Locate the cell with the specified text and output its (x, y) center coordinate. 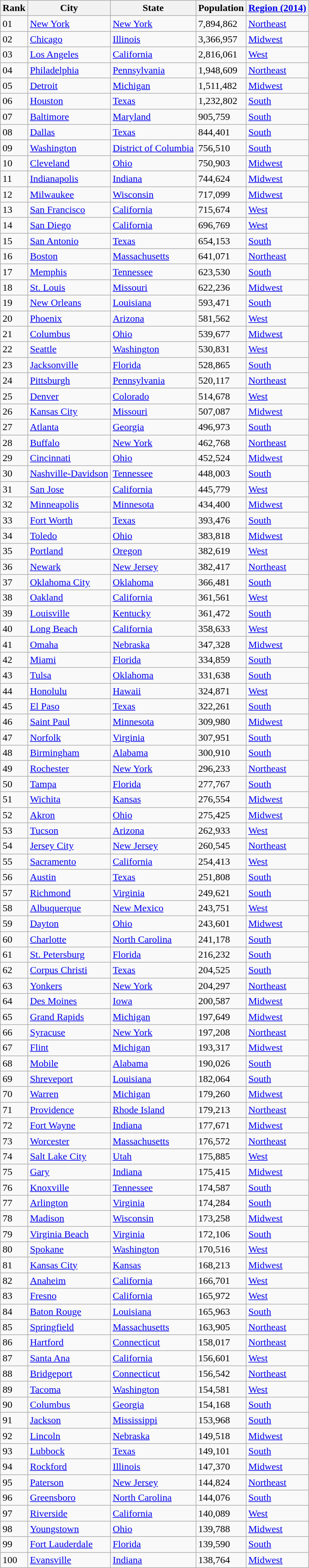
507,087 (221, 411)
Dallas (69, 132)
Providence (69, 1110)
176,572 (221, 1141)
70 (14, 1094)
City (69, 8)
496,973 (221, 427)
47 (14, 738)
31 (14, 489)
147,370 (221, 1467)
Madison (69, 1219)
275,425 (221, 815)
Wichita (69, 799)
10 (14, 163)
445,779 (221, 489)
Minneapolis (69, 505)
173,258 (221, 1219)
Warren (69, 1094)
Rhode Island (153, 1110)
65 (14, 1017)
750,903 (221, 163)
52 (14, 815)
383,818 (221, 536)
623,530 (221, 272)
04 (14, 70)
40 (14, 629)
622,236 (221, 287)
1,511,482 (221, 86)
Cleveland (69, 163)
68 (14, 1063)
144,076 (221, 1498)
75 (14, 1172)
Buffalo (69, 442)
322,261 (221, 707)
Paterson (69, 1482)
Hawaii (153, 691)
Rank (14, 8)
7,894,862 (221, 24)
166,701 (221, 1281)
Pittsburgh (69, 380)
Austin (69, 877)
72 (14, 1125)
77 (14, 1203)
49 (14, 769)
Oakland (69, 598)
53 (14, 830)
82 (14, 1281)
Bridgeport (69, 1374)
Region (2014) (277, 8)
249,621 (221, 892)
Colorado (153, 396)
Honolulu (69, 691)
54 (14, 846)
Fort Lauderdale (69, 1544)
43 (14, 675)
22 (14, 349)
33 (14, 520)
300,910 (221, 753)
76 (14, 1188)
177,671 (221, 1125)
717,099 (221, 194)
Jackson (69, 1420)
Utah (153, 1156)
78 (14, 1219)
14 (14, 225)
Yonkers (69, 986)
32 (14, 505)
Springfield (69, 1327)
San Antonio (69, 241)
Omaha (69, 644)
334,859 (221, 660)
48 (14, 753)
01 (14, 24)
Atlanta (69, 427)
Mississippi (153, 1420)
58 (14, 908)
Long Beach (69, 629)
539,677 (221, 334)
260,545 (221, 846)
Baton Rouge (69, 1312)
Spokane (69, 1250)
393,476 (221, 520)
55 (14, 861)
Knoxville (69, 1188)
73 (14, 1141)
Oregon (153, 551)
Tacoma (69, 1389)
530,831 (221, 349)
81 (14, 1265)
Philadelphia (69, 70)
Cincinnati (69, 458)
361,561 (221, 598)
79 (14, 1234)
Nashville-Davidson (69, 474)
Albuquerque (69, 908)
165,963 (221, 1312)
156,601 (221, 1358)
1,232,802 (221, 101)
696,769 (221, 225)
715,674 (221, 210)
Milwaukee (69, 194)
91 (14, 1420)
Portland (69, 551)
25 (14, 396)
20 (14, 318)
26 (14, 411)
138,764 (221, 1560)
Birmingham (69, 753)
905,759 (221, 117)
Virginia Beach (69, 1234)
86 (14, 1343)
Fort Wayne (69, 1125)
756,510 (221, 148)
153,968 (221, 1420)
Syracuse (69, 1032)
251,808 (221, 877)
03 (14, 55)
93 (14, 1451)
Arlington (69, 1203)
41 (14, 644)
382,417 (221, 567)
09 (14, 148)
Tucson (69, 830)
27 (14, 427)
San Jose (69, 489)
87 (14, 1358)
District of Columbia (153, 148)
19 (14, 303)
85 (14, 1327)
29 (14, 458)
Riverside (69, 1513)
163,905 (221, 1327)
66 (14, 1032)
Jersey City (69, 846)
05 (14, 86)
89 (14, 1389)
56 (14, 877)
744,624 (221, 179)
Greensboro (69, 1498)
193,317 (221, 1048)
Rockford (69, 1467)
80 (14, 1250)
593,471 (221, 303)
Grand Rapids (69, 1017)
97 (14, 1513)
254,413 (221, 861)
179,260 (221, 1094)
277,767 (221, 784)
Iowa (153, 1001)
Gary (69, 1172)
139,788 (221, 1529)
366,481 (221, 582)
New Orleans (69, 303)
462,768 (221, 442)
16 (14, 256)
Lincoln (69, 1435)
149,518 (221, 1435)
Santa Ana (69, 1358)
149,101 (221, 1451)
New Mexico (153, 908)
844,401 (221, 132)
74 (14, 1156)
1,948,609 (221, 70)
El Paso (69, 707)
95 (14, 1482)
Richmond (69, 892)
Boston (69, 256)
172,106 (221, 1234)
Youngstown (69, 1529)
216,232 (221, 955)
Norfolk (69, 738)
Saint Paul (69, 722)
90 (14, 1405)
Shreveport (69, 1079)
309,980 (221, 722)
Jacksonville (69, 365)
Kentucky (153, 613)
18 (14, 287)
Flint (69, 1048)
156,542 (221, 1374)
179,213 (221, 1110)
Los Angeles (69, 55)
154,581 (221, 1389)
60 (14, 939)
San Francisco (69, 210)
96 (14, 1498)
Dayton (69, 923)
99 (14, 1544)
Rochester (69, 769)
98 (14, 1529)
Oklahoma City (69, 582)
92 (14, 1435)
347,328 (221, 644)
Toledo (69, 536)
64 (14, 1001)
168,213 (221, 1265)
24 (14, 380)
Chicago (69, 39)
Hartford (69, 1343)
296,233 (221, 769)
88 (14, 1374)
175,885 (221, 1156)
Fresno (69, 1296)
Denver (69, 396)
Tulsa (69, 675)
Evansville (69, 1560)
Miami (69, 660)
Sacramento (69, 861)
84 (14, 1312)
02 (14, 39)
Seattle (69, 349)
Anaheim (69, 1281)
514,678 (221, 396)
08 (14, 132)
Indianapolis (69, 179)
Houston (69, 101)
200,587 (221, 1001)
Corpus Christi (69, 970)
69 (14, 1079)
63 (14, 986)
06 (14, 101)
520,117 (221, 380)
St. Louis (69, 287)
448,003 (221, 474)
434,400 (221, 505)
Louisville (69, 613)
42 (14, 660)
Newark (69, 567)
Detroit (69, 86)
11 (14, 179)
Fort Worth (69, 520)
452,524 (221, 458)
382,619 (221, 551)
37 (14, 582)
331,638 (221, 675)
13 (14, 210)
39 (14, 613)
641,071 (221, 256)
197,208 (221, 1032)
2,816,061 (221, 55)
307,951 (221, 738)
21 (14, 334)
17 (14, 272)
San Diego (69, 225)
51 (14, 799)
Worcester (69, 1141)
241,178 (221, 939)
36 (14, 567)
83 (14, 1296)
170,516 (221, 1250)
46 (14, 722)
15 (14, 241)
28 (14, 442)
140,089 (221, 1513)
45 (14, 707)
190,026 (221, 1063)
07 (14, 117)
654,153 (221, 241)
Lubbock (69, 1451)
581,562 (221, 318)
Des Moines (69, 1001)
12 (14, 194)
67 (14, 1048)
St. Petersburg (69, 955)
Mobile (69, 1063)
154,168 (221, 1405)
Memphis (69, 272)
204,525 (221, 970)
Tampa (69, 784)
State (153, 8)
44 (14, 691)
Akron (69, 815)
Charlotte (69, 939)
61 (14, 955)
144,824 (221, 1482)
243,751 (221, 908)
30 (14, 474)
174,284 (221, 1203)
Maryland (153, 117)
59 (14, 923)
38 (14, 598)
50 (14, 784)
35 (14, 551)
34 (14, 536)
3,366,957 (221, 39)
197,649 (221, 1017)
262,933 (221, 830)
57 (14, 892)
276,554 (221, 799)
62 (14, 970)
23 (14, 365)
182,064 (221, 1079)
139,590 (221, 1544)
528,865 (221, 365)
174,587 (221, 1188)
71 (14, 1110)
361,472 (221, 613)
Baltimore (69, 117)
324,871 (221, 691)
243,601 (221, 923)
204,297 (221, 986)
358,633 (221, 629)
158,017 (221, 1343)
Phoenix (69, 318)
165,972 (221, 1296)
Population (221, 8)
94 (14, 1467)
100 (14, 1560)
Salt Lake City (69, 1156)
175,415 (221, 1172)
